Return the [X, Y] coordinate for the center point of the cell that contains the specified text.  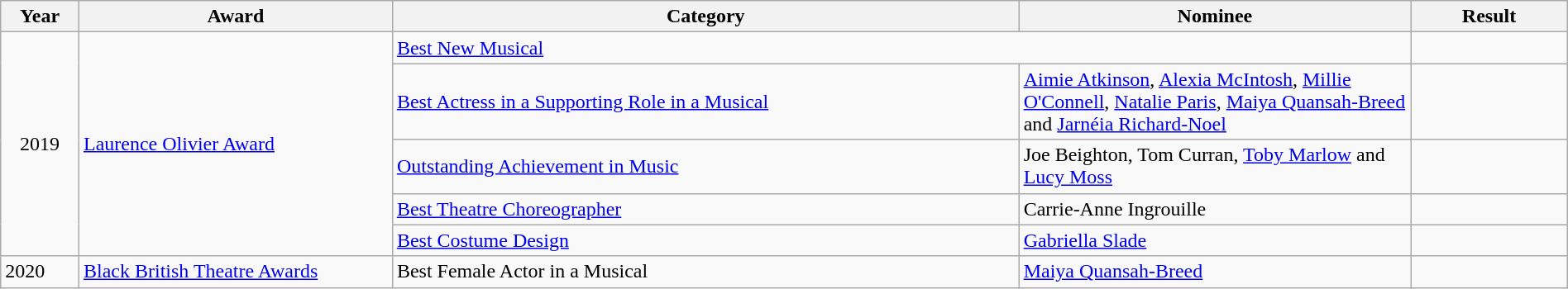
Nominee [1215, 17]
Award [235, 17]
2019 [40, 144]
Year [40, 17]
Category [705, 17]
Best Theatre Choreographer [705, 209]
Best Female Actor in a Musical [705, 272]
2020 [40, 272]
Result [1489, 17]
Aimie Atkinson, Alexia McIntosh, Millie O'Connell, Natalie Paris, Maiya Quansah-Breed and Jarnéia Richard-Noel [1215, 102]
Best Costume Design [705, 240]
Gabriella Slade [1215, 240]
Black British Theatre Awards [235, 272]
Joe Beighton, Tom Curran, Toby Marlow and Lucy Moss [1215, 167]
Outstanding Achievement in Music [705, 167]
Maiya Quansah-Breed [1215, 272]
Laurence Olivier Award [235, 144]
Best New Musical [901, 48]
Carrie-Anne Ingrouille [1215, 209]
Best Actress in a Supporting Role in a Musical [705, 102]
